Pinpoint the cell where the given text exists, returning its (X, Y) midpoint coordinate. 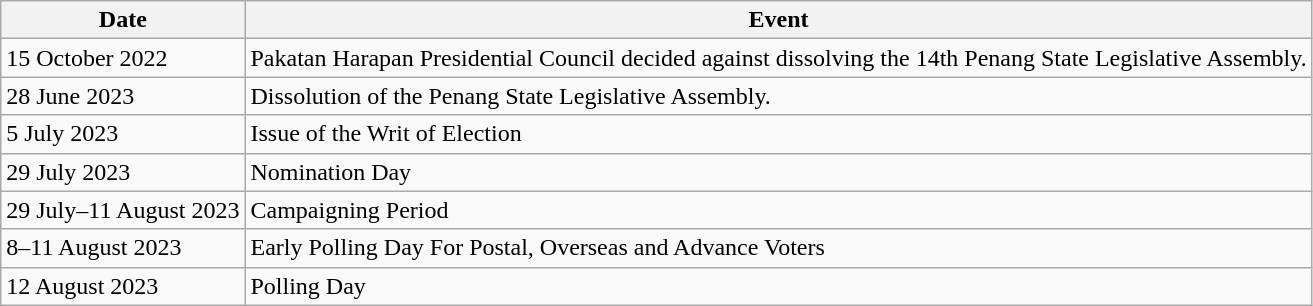
Nomination Day (778, 172)
Campaigning Period (778, 210)
Date (123, 20)
8–11 August 2023 (123, 248)
28 June 2023 (123, 96)
15 October 2022 (123, 58)
29 July–11 August 2023 (123, 210)
29 July 2023 (123, 172)
Early Polling Day For Postal, Overseas and Advance Voters (778, 248)
5 July 2023 (123, 134)
Issue of the Writ of Election (778, 134)
Polling Day (778, 286)
Pakatan Harapan Presidential Council decided against dissolving the 14th Penang State Legislative Assembly. (778, 58)
Dissolution of the Penang State Legislative Assembly. (778, 96)
Event (778, 20)
12 August 2023 (123, 286)
